Capture the cell that displays the provided text and extract its [X, Y] central coordinate. 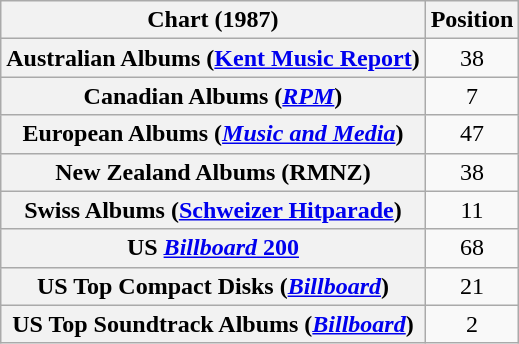
Australian Albums (Kent Music Report) [213, 58]
21 [472, 286]
Canadian Albums (RPM) [213, 96]
European Albums (Music and Media) [213, 134]
11 [472, 210]
68 [472, 248]
US Billboard 200 [213, 248]
Chart (1987) [213, 20]
Position [472, 20]
Swiss Albums (Schweizer Hitparade) [213, 210]
47 [472, 134]
US Top Soundtrack Albums (Billboard) [213, 324]
7 [472, 96]
2 [472, 324]
US Top Compact Disks (Billboard) [213, 286]
New Zealand Albums (RMNZ) [213, 172]
